Extract the (X, Y) coordinate from the center of the cell holding the provided text.  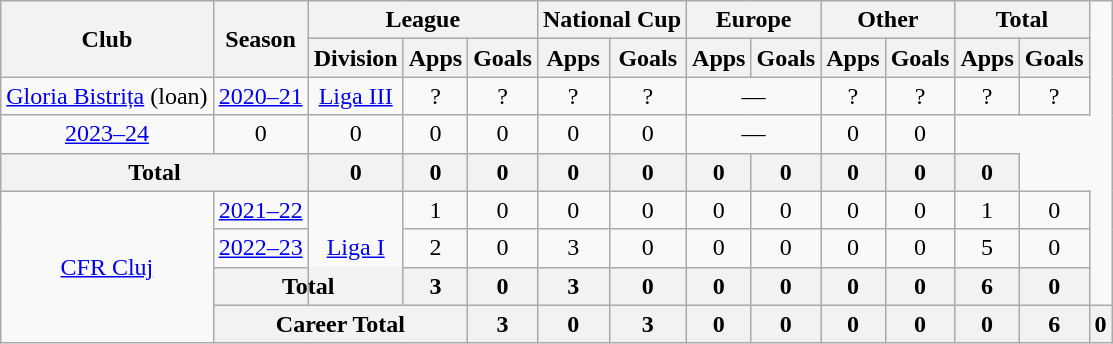
Gloria Bistrița (loan) (107, 96)
Europe (754, 20)
Season (260, 39)
National Cup (612, 20)
2 (435, 248)
2022–23 (260, 248)
Other (888, 20)
League (422, 20)
Liga III (356, 96)
5 (987, 248)
Division (356, 58)
2023–24 (107, 134)
CFR Cluj (107, 267)
Club (107, 39)
2021–22 (260, 210)
2020–21 (260, 96)
Liga I (356, 248)
Career Total (340, 324)
